Detect which cell encompasses the target text, then output its [x, y] center coordinate. 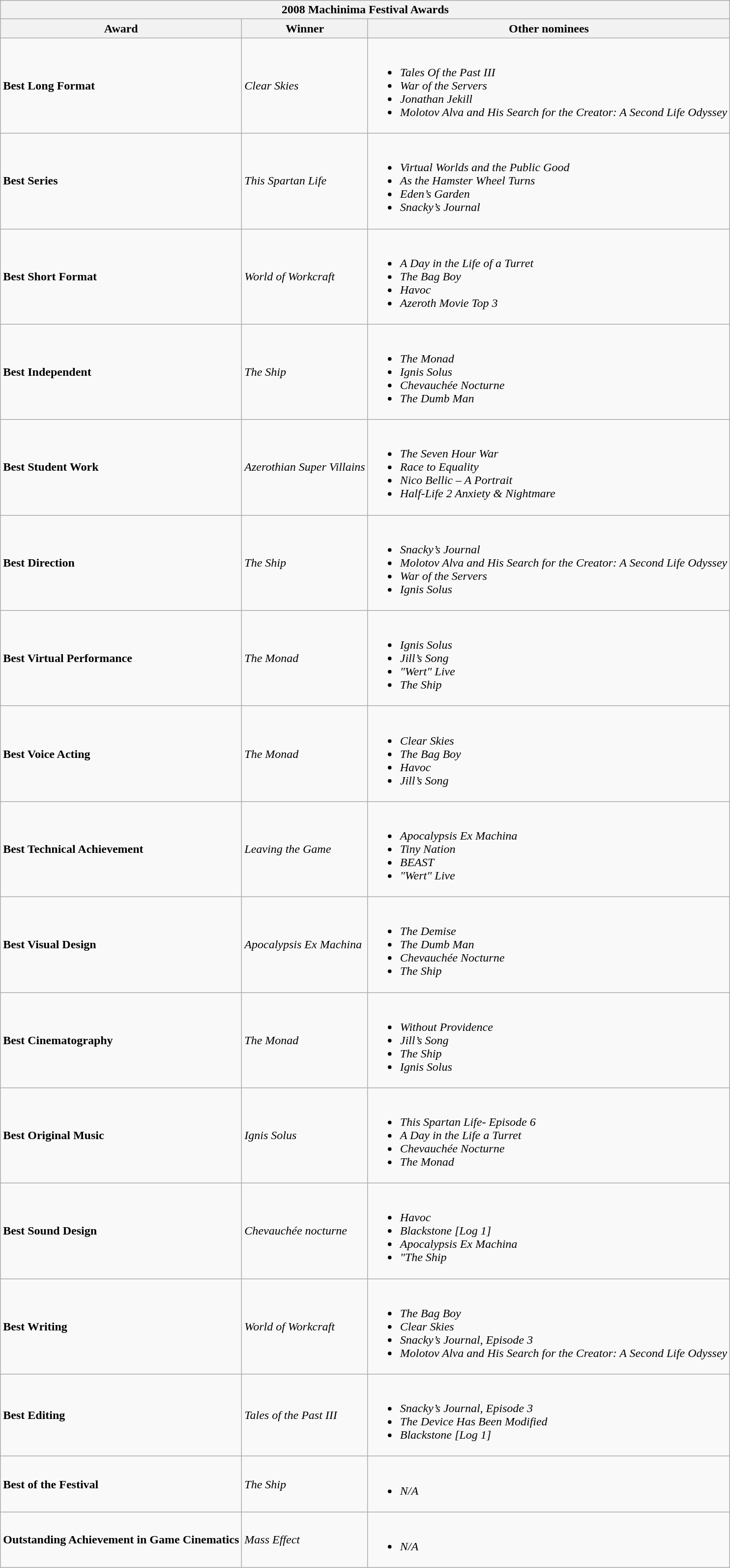
The Bag BoyClear SkiesSnacky’s Journal, Episode 3Molotov Alva and His Search for the Creator: A Second Life Odyssey [549, 1327]
Best Student Work [121, 467]
Winner [305, 29]
Snacky’s Journal, Episode 3The Device Has Been ModifiedBlackstone [Log 1] [549, 1416]
Best Voice Acting [121, 754]
Chevauchée nocturne [305, 1231]
The MonadIgnis SolusChevauchée NocturneThe Dumb Man [549, 372]
Best Long Format [121, 86]
Best Original Music [121, 1136]
This Spartan Life- Episode 6A Day in the Life a TurretChevauchée NocturneThe Monad [549, 1136]
Best of the Festival [121, 1484]
Ignis Solus [305, 1136]
Best Direction [121, 563]
2008 Machinima Festival Awards [365, 10]
Best Virtual Performance [121, 658]
Virtual Worlds and the Public GoodAs the Hamster Wheel TurnsEden’s GardenSnacky’s Journal [549, 181]
Best Cinematography [121, 1040]
Best Editing [121, 1416]
Best Series [121, 181]
Award [121, 29]
Best Writing [121, 1327]
Without ProvidenceJill’s SongThe ShipIgnis Solus [549, 1040]
A Day in the Life of a TurretThe Bag BoyHavocAzeroth Movie Top 3 [549, 276]
Other nominees [549, 29]
Ignis SolusJill’s Song"Wert" LiveThe Ship [549, 658]
The DemiseThe Dumb ManChevauchée NocturneThe Ship [549, 944]
The Seven Hour WarRace to EqualityNico Bellic – A PortraitHalf-Life 2 Anxiety & Nightmare [549, 467]
Best Short Format [121, 276]
Clear SkiesThe Bag BoyHavocJill’s Song [549, 754]
Best Independent [121, 372]
This Spartan Life [305, 181]
Clear Skies [305, 86]
Best Sound Design [121, 1231]
Azerothian Super Villains [305, 467]
Apocalypsis Ex MachinaTiny NationBEAST"Wert" Live [549, 849]
Tales of the Past III [305, 1416]
Mass Effect [305, 1539]
HavocBlackstone [Log 1]Apocalypsis Ex Machina"The Ship [549, 1231]
Outstanding Achievement in Game Cinematics [121, 1539]
Best Visual Design [121, 944]
Tales Of the Past IIIWar of the ServersJonathan JekillMolotov Alva and His Search for the Creator: A Second Life Odyssey [549, 86]
Best Technical Achievement [121, 849]
Leaving the Game [305, 849]
Snacky’s JournalMolotov Alva and His Search for the Creator: A Second Life OdysseyWar of the ServersIgnis Solus [549, 563]
Apocalypsis Ex Machina [305, 944]
